For the text-containing cell, return its midpoint in [x, y] coordinate format. 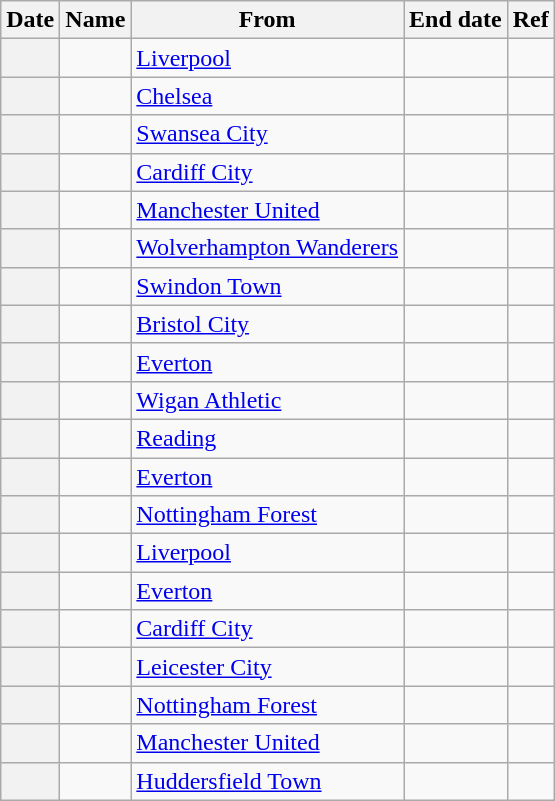
Swindon Town [268, 286]
End date [456, 20]
Chelsea [268, 96]
Swansea City [268, 134]
From [268, 20]
Huddersfield Town [268, 781]
Leicester City [268, 667]
Ref [530, 20]
Name [96, 20]
Reading [268, 438]
Date [30, 20]
Bristol City [268, 324]
Wigan Athletic [268, 400]
Wolverhampton Wanderers [268, 248]
